Identify which cell holds the provided text, then report its [x, y] central coordinate. 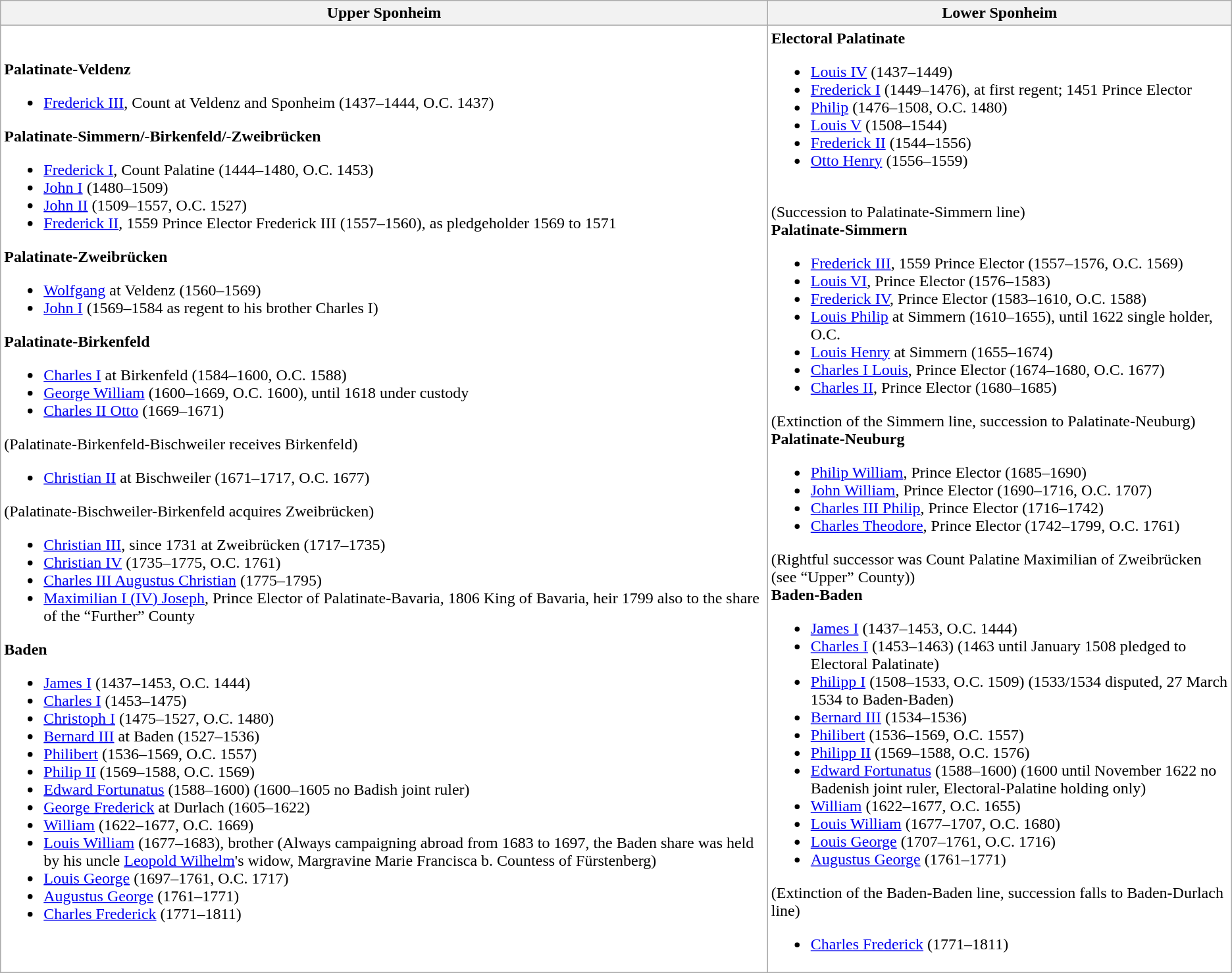
Lower Sponheim [999, 13]
Upper Sponheim [384, 13]
